Provide the (x, y) coordinate of the cell's center where the given text is located.  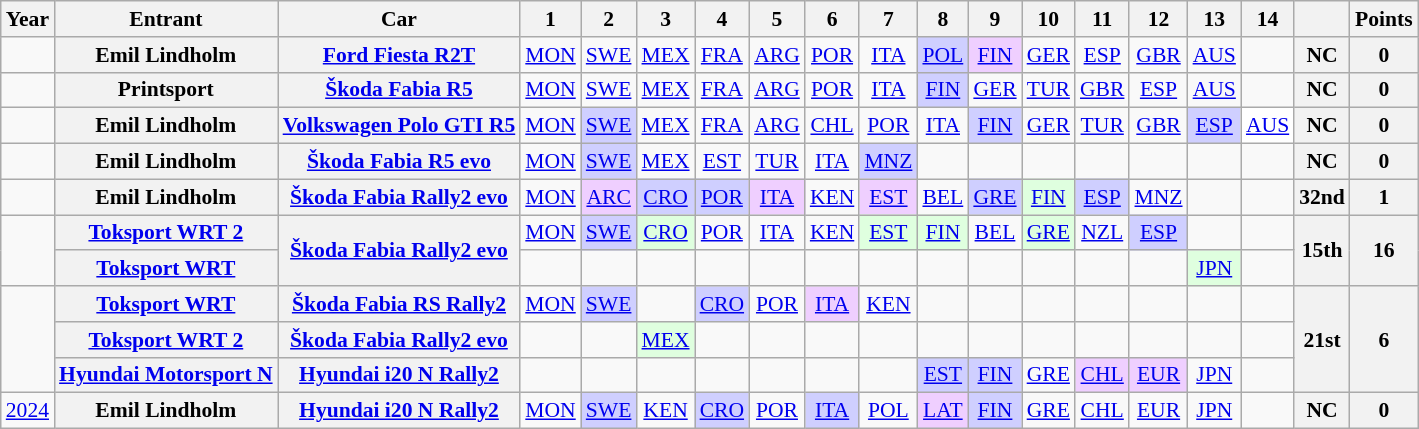
NZL (1102, 233)
4 (722, 19)
Škoda Fabia RS Rally2 (400, 304)
16 (1384, 250)
10 (1048, 19)
2 (609, 19)
Škoda Fabia R5 evo (400, 162)
Volkswagen Polo GTI R5 (400, 126)
32nd (1322, 197)
7 (888, 19)
12 (1158, 19)
ARC (609, 197)
15th (1322, 250)
Hyundai Motorsport N (166, 375)
8 (942, 19)
5 (777, 19)
Car (400, 19)
Points (1384, 19)
Škoda Fabia R5 (400, 90)
11 (1102, 19)
Ford Fiesta R2T (400, 55)
13 (1214, 19)
Printsport (166, 90)
21st (1322, 340)
2024 (28, 411)
LAT (942, 411)
9 (994, 19)
3 (665, 19)
Year (28, 19)
14 (1268, 19)
Entrant (166, 19)
